From the cell containing the given text, extract its center point as (x, y) coordinate. 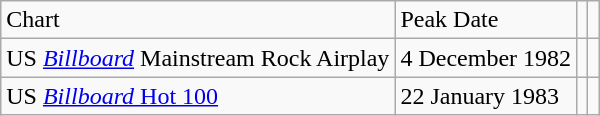
US Billboard Hot 100 (198, 96)
Chart (198, 20)
Peak Date (486, 20)
22 January 1983 (486, 96)
US Billboard Mainstream Rock Airplay (198, 58)
4 December 1982 (486, 58)
